Identify which cell holds the provided text, then report its (X, Y) central coordinate. 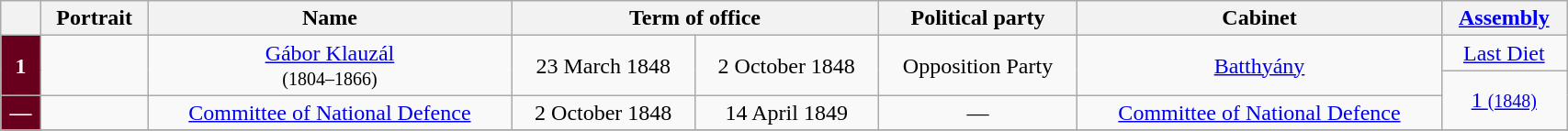
Cabinet (1259, 18)
23 March 1848 (604, 66)
Opposition Party (977, 66)
Political party (977, 18)
1 (21, 66)
Assembly (1505, 18)
Portrait (94, 18)
1 (1848) (1505, 101)
Gábor Klauzál(1804–1866) (330, 66)
Batthyány (1259, 66)
Name (330, 18)
Term of office (694, 18)
14 April 1849 (786, 113)
Last Diet (1505, 53)
